Identify which cell holds the provided text, then report its [X, Y] central coordinate. 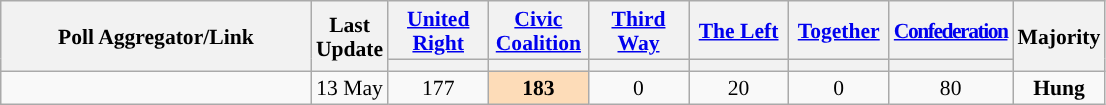
Confederation [951, 30]
20 [739, 88]
80 [951, 88]
Poll Aggregator/Link [156, 36]
183 [538, 88]
Hung [1060, 88]
The Left [739, 30]
177 [438, 88]
Civic Coalition [538, 30]
Majority [1060, 36]
Together [839, 30]
Third Way [638, 30]
LastUpdate [350, 36]
13 May [350, 88]
United Right [438, 30]
